Locate the cell with the specified text and output its (x, y) center coordinate. 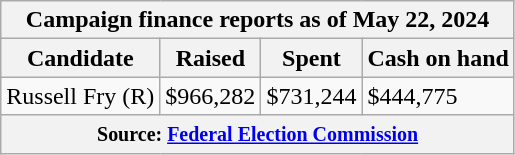
Raised (210, 58)
Spent (312, 58)
$731,244 (312, 96)
Russell Fry (R) (80, 96)
Candidate (80, 58)
$966,282 (210, 96)
Source: Federal Election Commission (258, 134)
Campaign finance reports as of May 22, 2024 (258, 20)
Cash on hand (438, 58)
$444,775 (438, 96)
